Return (x, y) of the center of cell containing provided text 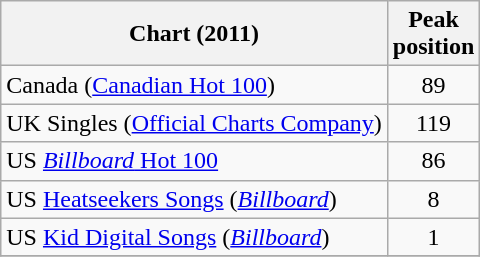
1 (433, 237)
86 (433, 161)
US Heatseekers Songs (Billboard) (194, 199)
Chart (2011) (194, 34)
Canada (Canadian Hot 100) (194, 85)
89 (433, 85)
US Billboard Hot 100 (194, 161)
UK Singles (Official Charts Company) (194, 123)
8 (433, 199)
Peakposition (433, 34)
US Kid Digital Songs (Billboard) (194, 237)
119 (433, 123)
